Capture the cell that displays the provided text and extract its (x, y) central coordinate. 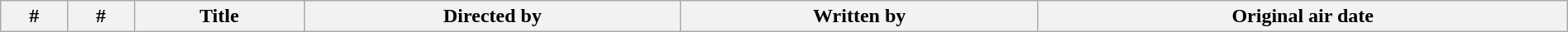
Title (218, 16)
Written by (859, 16)
Directed by (493, 16)
Original air date (1303, 16)
